Search for the cell housing the specified text and yield its [x, y] center coordinate. 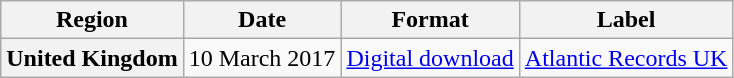
Region [92, 20]
Date [262, 20]
Atlantic Records UK [626, 58]
10 March 2017 [262, 58]
Digital download [430, 58]
Format [430, 20]
Label [626, 20]
United Kingdom [92, 58]
